Determine the [x, y] coordinate at the center of the cell enclosing the given text.  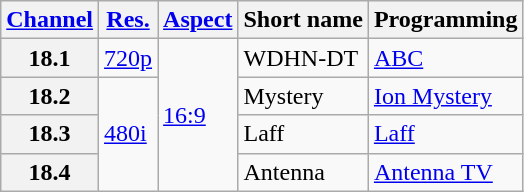
Mystery [303, 96]
18.2 [50, 96]
Antenna [303, 172]
Aspect [198, 20]
720p [128, 58]
480i [128, 134]
18.4 [50, 172]
18.3 [50, 134]
ABC [446, 58]
Short name [303, 20]
16:9 [198, 115]
Antenna TV [446, 172]
18.1 [50, 58]
WDHN-DT [303, 58]
Programming [446, 20]
Ion Mystery [446, 96]
Res. [128, 20]
Channel [50, 20]
